For the text-containing cell, return its midpoint in (x, y) coordinate format. 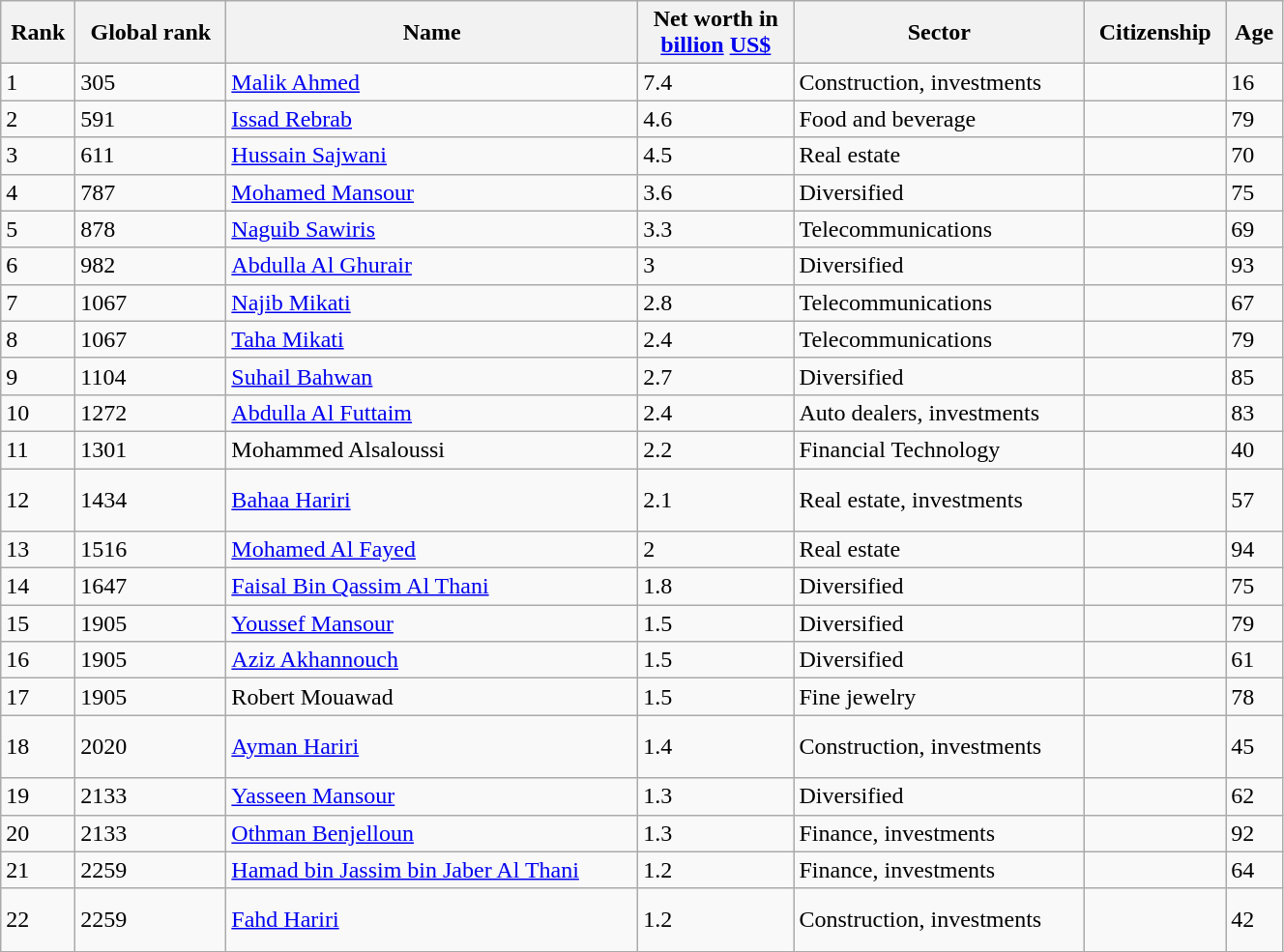
Mohamed Al Fayed (432, 550)
Abdulla Al Futtaim (432, 413)
42 (1255, 920)
64 (1255, 870)
2.7 (715, 376)
Financial Technology (940, 449)
93 (1255, 266)
Hamad bin Jassim bin Jaber Al Thani (432, 870)
Mohammed Alsaloussi (432, 449)
Faisal Bin Qassim Al Thani (432, 587)
Citizenship (1155, 33)
Hussain Sajwani (432, 156)
Yasseen Mansour (432, 796)
85 (1255, 376)
Global rank (151, 33)
78 (1255, 697)
Rank (39, 33)
Robert Mouawad (432, 697)
Othman Benjelloun (432, 833)
13 (39, 550)
Taha Mikati (432, 339)
Malik Ahmed (432, 82)
787 (151, 192)
7.4 (715, 82)
Sector (940, 33)
45 (1255, 746)
62 (1255, 796)
94 (1255, 550)
Ayman Hariri (432, 746)
1104 (151, 376)
40 (1255, 449)
5 (39, 229)
15 (39, 623)
7 (39, 303)
11 (39, 449)
2.1 (715, 499)
19 (39, 796)
Aziz Akhannouch (432, 660)
20 (39, 833)
6 (39, 266)
2020 (151, 746)
878 (151, 229)
92 (1255, 833)
4 (39, 192)
12 (39, 499)
2.2 (715, 449)
10 (39, 413)
67 (1255, 303)
9 (39, 376)
Issad Rebrab (432, 119)
1.4 (715, 746)
1 (39, 82)
1.8 (715, 587)
Mohamed Mansour (432, 192)
1516 (151, 550)
Abdulla Al Ghurair (432, 266)
982 (151, 266)
8 (39, 339)
4.5 (715, 156)
Auto dealers, investments (940, 413)
4.6 (715, 119)
21 (39, 870)
Age (1255, 33)
14 (39, 587)
2.8 (715, 303)
61 (1255, 660)
Net worth inbillion US$ (715, 33)
Naguib Sawiris (432, 229)
69 (1255, 229)
591 (151, 119)
611 (151, 156)
Suhail Bahwan (432, 376)
18 (39, 746)
17 (39, 697)
1272 (151, 413)
22 (39, 920)
Youssef Mansour (432, 623)
1647 (151, 587)
57 (1255, 499)
Najib Mikati (432, 303)
Fahd Hariri (432, 920)
70 (1255, 156)
Bahaa Hariri (432, 499)
Fine jewelry (940, 697)
3.3 (715, 229)
83 (1255, 413)
1434 (151, 499)
1301 (151, 449)
Food and beverage (940, 119)
Name (432, 33)
Real estate, investments (940, 499)
305 (151, 82)
3.6 (715, 192)
